Find where the given text appears and provide that cell's center as [X, Y] coordinate. 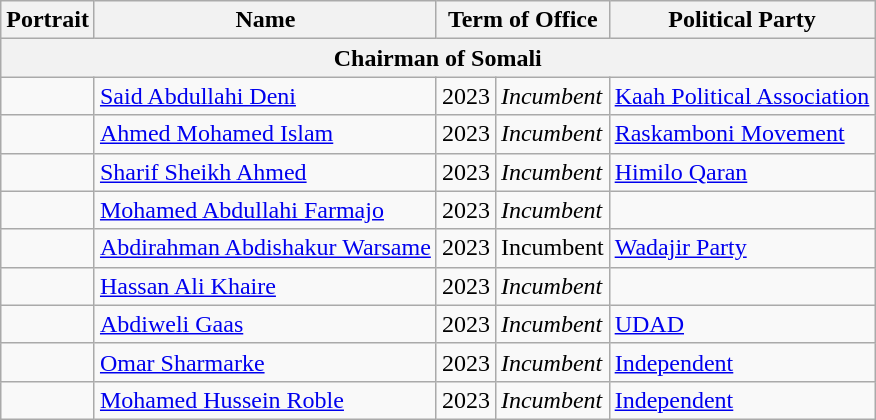
UDAD [742, 324]
Hassan Ali Khaire [265, 286]
Term of Office [522, 20]
Abdirahman Abdishakur Warsame [265, 248]
Ahmed Mohamed Islam [265, 134]
Mohamed Abdullahi Farmajo [265, 210]
Mohamed Hussein Roble [265, 400]
Kaah Political Association [742, 96]
Raskamboni Movement [742, 134]
Omar Sharmarke [265, 362]
Said Abdullahi Deni [265, 96]
Sharif Sheikh Ahmed [265, 172]
Portrait [48, 20]
Name [265, 20]
Abdiweli Gaas [265, 324]
Wadajir Party [742, 248]
Political Party [742, 20]
Himilo Qaran [742, 172]
Chairman of Somali [438, 58]
